Output the [x, y] coordinate of the center of the cell containing the given text.  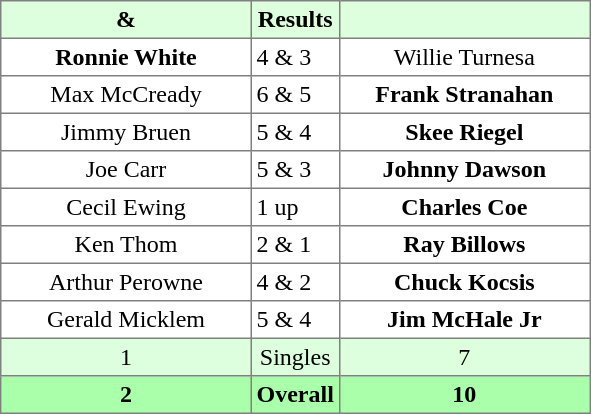
6 & 5 [295, 95]
Ken Thom [126, 245]
Ray Billows [464, 245]
2 & 1 [295, 245]
2 [126, 395]
Ronnie White [126, 57]
1 [126, 357]
Johnny Dawson [464, 170]
Results [295, 20]
Skee Riegel [464, 132]
10 [464, 395]
Singles [295, 357]
Overall [295, 395]
Chuck Kocsis [464, 282]
Arthur Perowne [126, 282]
Willie Turnesa [464, 57]
4 & 2 [295, 282]
7 [464, 357]
Cecil Ewing [126, 207]
4 & 3 [295, 57]
Gerald Micklem [126, 320]
& [126, 20]
Joe Carr [126, 170]
Max McCready [126, 95]
Charles Coe [464, 207]
Jim McHale Jr [464, 320]
Frank Stranahan [464, 95]
1 up [295, 207]
Jimmy Bruen [126, 132]
5 & 3 [295, 170]
